Extract the (X, Y) coordinate from the center of the cell holding the provided text.  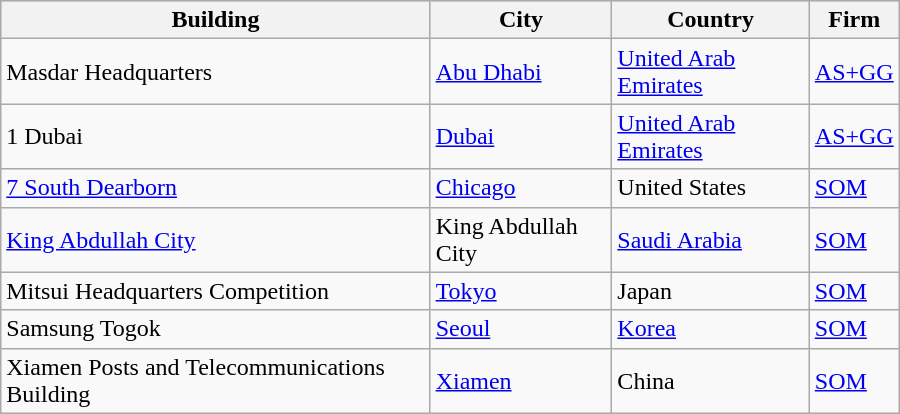
Masdar Headquarters (216, 72)
Seoul (521, 329)
Samsung Togok (216, 329)
Dubai (521, 136)
China (710, 380)
Japan (710, 291)
1 Dubai (216, 136)
Country (710, 20)
Korea (710, 329)
7 South Dearborn (216, 188)
Xiamen Posts and Telecommunications Building (216, 380)
Firm (854, 20)
United States (710, 188)
Xiamen (521, 380)
City (521, 20)
Saudi Arabia (710, 240)
Tokyo (521, 291)
Chicago (521, 188)
Abu Dhabi (521, 72)
Building (216, 20)
Mitsui Headquarters Competition (216, 291)
